Extract the (X, Y) coordinate from the center of the cell holding the provided text.  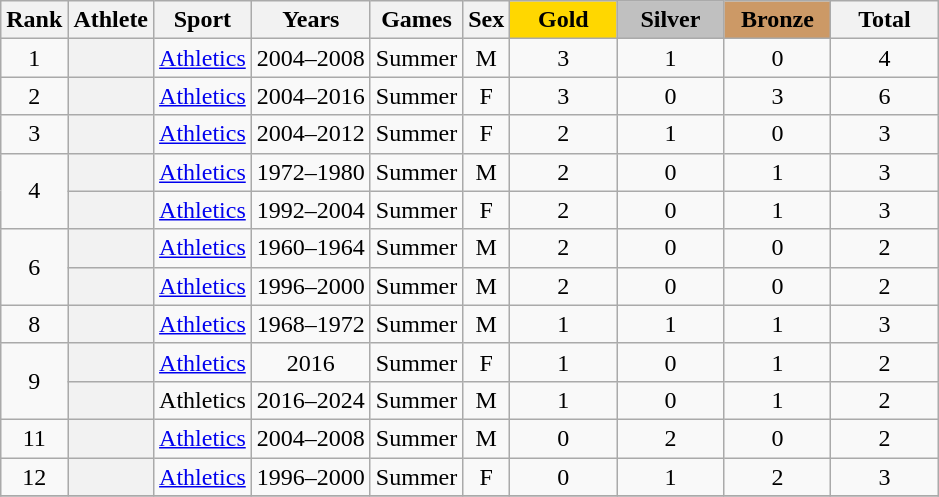
8 (34, 324)
Gold (564, 20)
Games (416, 20)
Sex (486, 20)
1972–1980 (310, 172)
1960–1964 (310, 248)
2016 (310, 362)
9 (34, 381)
Athlete (111, 20)
Sport (203, 20)
1992–2004 (310, 210)
Rank (34, 20)
2004–2016 (310, 96)
1968–1972 (310, 324)
Silver (670, 20)
2004–2012 (310, 134)
Total (884, 20)
Bronze (778, 20)
2016–2024 (310, 400)
Years (310, 20)
12 (34, 477)
11 (34, 438)
